Pinpoint the cell where the given text exists, returning its (X, Y) midpoint coordinate. 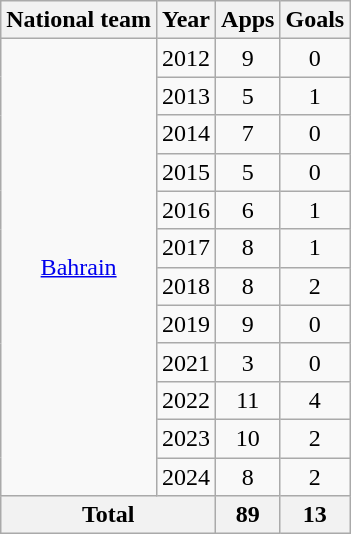
2017 (186, 248)
2023 (186, 438)
3 (248, 362)
National team (79, 20)
2014 (186, 134)
7 (248, 134)
4 (315, 400)
13 (315, 515)
2015 (186, 172)
2019 (186, 324)
Apps (248, 20)
Goals (315, 20)
2018 (186, 286)
Year (186, 20)
6 (248, 210)
11 (248, 400)
Bahrain (79, 268)
2016 (186, 210)
10 (248, 438)
2024 (186, 477)
89 (248, 515)
2021 (186, 362)
2022 (186, 400)
2012 (186, 58)
Total (108, 515)
2013 (186, 96)
